Output the [X, Y] coordinate of the center of the cell containing the given text.  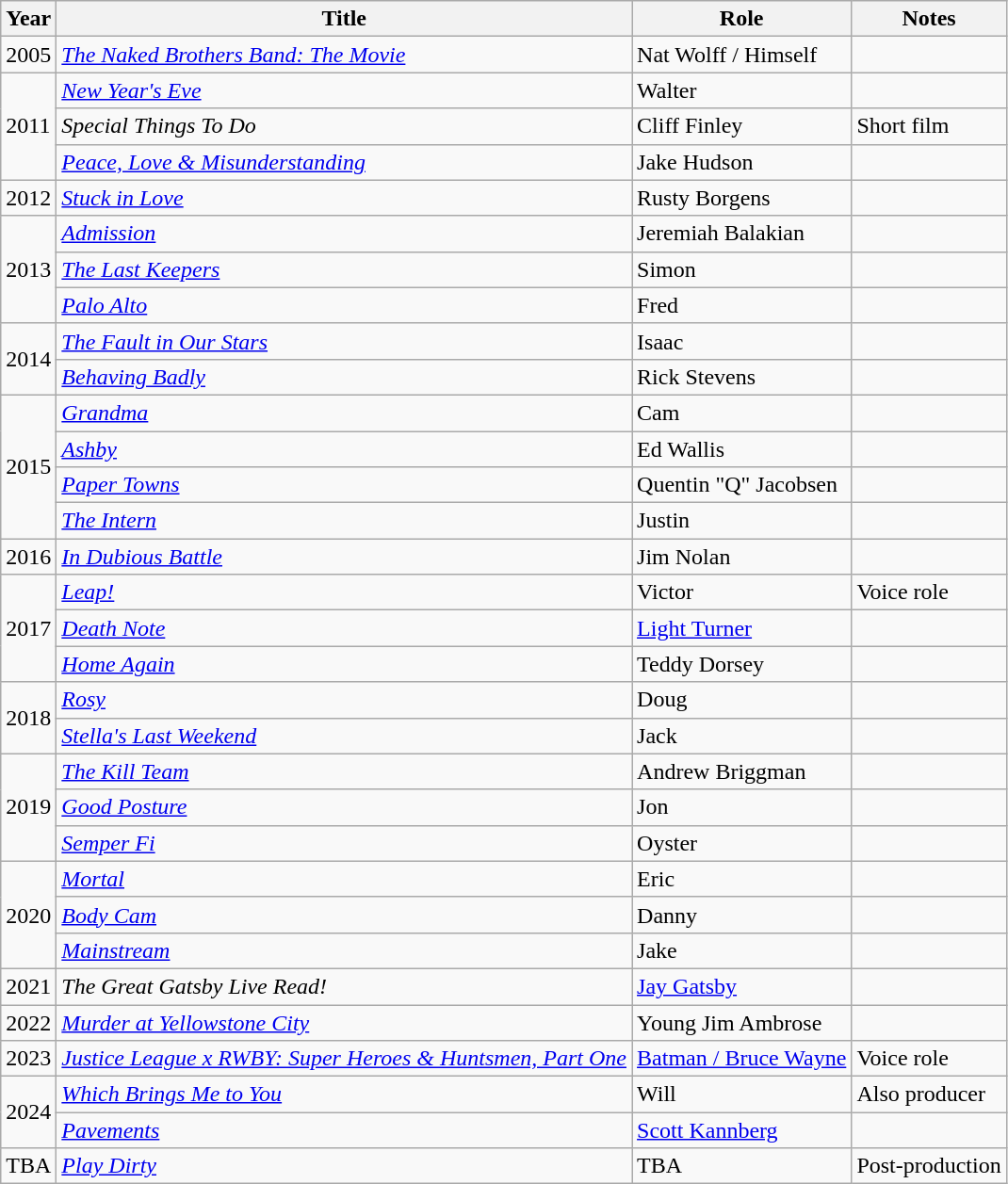
Mortal [345, 879]
Walter [742, 90]
2018 [28, 718]
Nat Wolff / Himself [742, 55]
2021 [28, 986]
Light Turner [742, 628]
Jeremiah Balakian [742, 234]
Peace, Love & Misunderstanding [345, 162]
Doug [742, 700]
Which Brings Me to You [345, 1095]
2013 [28, 269]
Cam [742, 413]
Short film [929, 126]
Mainstream [345, 950]
New Year's Eve [345, 90]
Batman / Bruce Wayne [742, 1059]
Justice League x RWBY: Super Heroes & Huntsmen, Part One [345, 1059]
Admission [345, 234]
Notes [929, 19]
Danny [742, 915]
Rosy [345, 700]
Play Dirty [345, 1166]
Palo Alto [345, 305]
2014 [28, 359]
Home Again [345, 664]
Will [742, 1095]
2005 [28, 55]
Young Jim Ambrose [742, 1022]
Body Cam [345, 915]
The Great Gatsby Live Read! [345, 986]
The Kill Team [345, 771]
The Naked Brothers Band: The Movie [345, 55]
Murder at Yellowstone City [345, 1022]
Victor [742, 592]
Stuck in Love [345, 198]
Ashby [345, 449]
2017 [28, 628]
Teddy Dorsey [742, 664]
Oyster [742, 843]
Isaac [742, 341]
2024 [28, 1112]
Jack [742, 736]
Justin [742, 521]
Jake [742, 950]
2019 [28, 807]
Post-production [929, 1166]
Year [28, 19]
Paper Towns [345, 485]
In Dubious Battle [345, 557]
Rick Stevens [742, 377]
Stella's Last Weekend [345, 736]
Fred [742, 305]
Leap! [345, 592]
Cliff Finley [742, 126]
Ed Wallis [742, 449]
Death Note [345, 628]
2011 [28, 126]
The Intern [345, 521]
Good Posture [345, 807]
2020 [28, 915]
Eric [742, 879]
2022 [28, 1022]
Pavements [345, 1130]
Jon [742, 807]
Andrew Briggman [742, 771]
Jay Gatsby [742, 986]
Behaving Badly [345, 377]
2015 [28, 466]
Role [742, 19]
The Last Keepers [345, 269]
Rusty Borgens [742, 198]
Jim Nolan [742, 557]
2023 [28, 1059]
Special Things To Do [345, 126]
Also producer [929, 1095]
Simon [742, 269]
Title [345, 19]
Jake Hudson [742, 162]
The Fault in Our Stars [345, 341]
Grandma [345, 413]
2016 [28, 557]
Semper Fi [345, 843]
Quentin "Q" Jacobsen [742, 485]
2012 [28, 198]
Scott Kannberg [742, 1130]
